Provide the (x, y) coordinate of the cell's center where the given text is located.  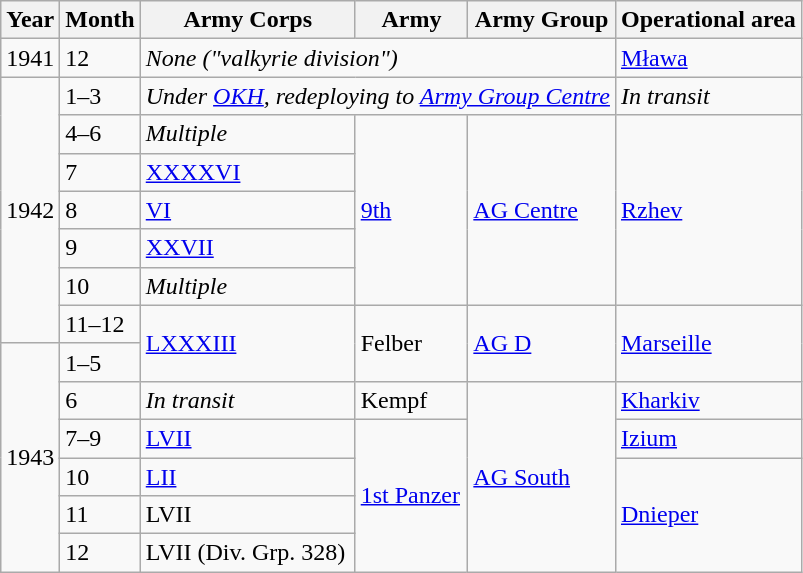
Dnieper (708, 515)
AG South (542, 476)
Army Corps (248, 20)
9th (412, 210)
Month (100, 20)
11–12 (100, 324)
None ("valkyrie division") (378, 58)
8 (100, 210)
4–6 (100, 134)
Izium (708, 438)
Mława (708, 58)
1–3 (100, 96)
VI (248, 210)
11 (100, 515)
Kharkiv (708, 400)
7 (100, 172)
1943 (30, 457)
Year (30, 20)
Kempf (412, 400)
Marseille (708, 343)
AG D (542, 343)
LII (248, 477)
LVII (Div. Grp. 328) (248, 553)
AG Centre (542, 210)
1941 (30, 58)
Army Group (542, 20)
Under OKH, redeploying to Army Group Centre (378, 96)
Army (412, 20)
9 (100, 248)
XXVII (248, 248)
Felber (412, 343)
XXXXVI (248, 172)
7–9 (100, 438)
1942 (30, 210)
LXXXIII (248, 343)
Rzhev (708, 210)
6 (100, 400)
1st Panzer (412, 495)
1–5 (100, 362)
Operational area (708, 20)
